Extract the (x, y) coordinate from the center of the cell holding the provided text.  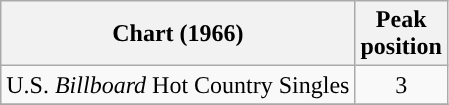
Chart (1966) (178, 34)
U.S. Billboard Hot Country Singles (178, 85)
Peakposition (401, 34)
3 (401, 85)
